Determine the (X, Y) coordinate at the center of the cell enclosing the given text.  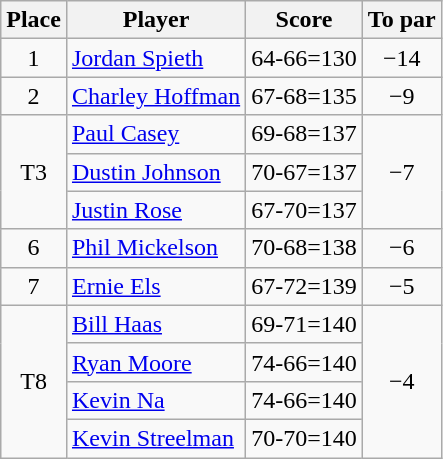
Ryan Moore (156, 362)
−5 (402, 286)
−14 (402, 58)
Player (156, 20)
67-68=135 (304, 96)
6 (34, 248)
Place (34, 20)
Dustin Johnson (156, 172)
1 (34, 58)
2 (34, 96)
64-66=130 (304, 58)
70-67=137 (304, 172)
69-68=137 (304, 134)
Jordan Spieth (156, 58)
Paul Casey (156, 134)
−9 (402, 96)
T3 (34, 172)
67-72=139 (304, 286)
Ernie Els (156, 286)
Kevin Streelman (156, 438)
67-70=137 (304, 210)
Score (304, 20)
Charley Hoffman (156, 96)
Bill Haas (156, 324)
To par (402, 20)
−7 (402, 172)
Justin Rose (156, 210)
7 (34, 286)
T8 (34, 381)
−4 (402, 381)
−6 (402, 248)
69-71=140 (304, 324)
70-68=138 (304, 248)
Phil Mickelson (156, 248)
Kevin Na (156, 400)
70-70=140 (304, 438)
